Identify which cell holds the provided text, then report its [x, y] central coordinate. 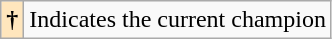
† [12, 20]
Indicates the current champion [178, 20]
